From the cell containing the given text, extract its center point as (X, Y) coordinate. 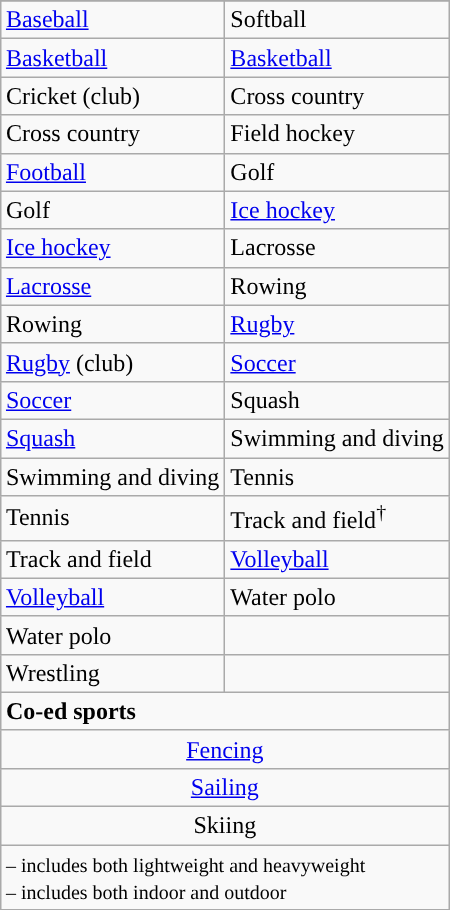
Rugby (337, 324)
– includes both lightweight and heavyweight – includes both indoor and outdoor (224, 878)
Rugby (club) (112, 362)
Baseball (112, 20)
Skiing (224, 826)
Co-ed sports (224, 711)
Sailing (224, 787)
Track and field† (337, 518)
Cricket (club) (112, 96)
Track and field (112, 559)
Softball (337, 20)
Field hockey (337, 134)
Football (112, 172)
Fencing (224, 749)
Wrestling (112, 673)
